Provide the [x, y] coordinate of the cell's center where the given text is located.  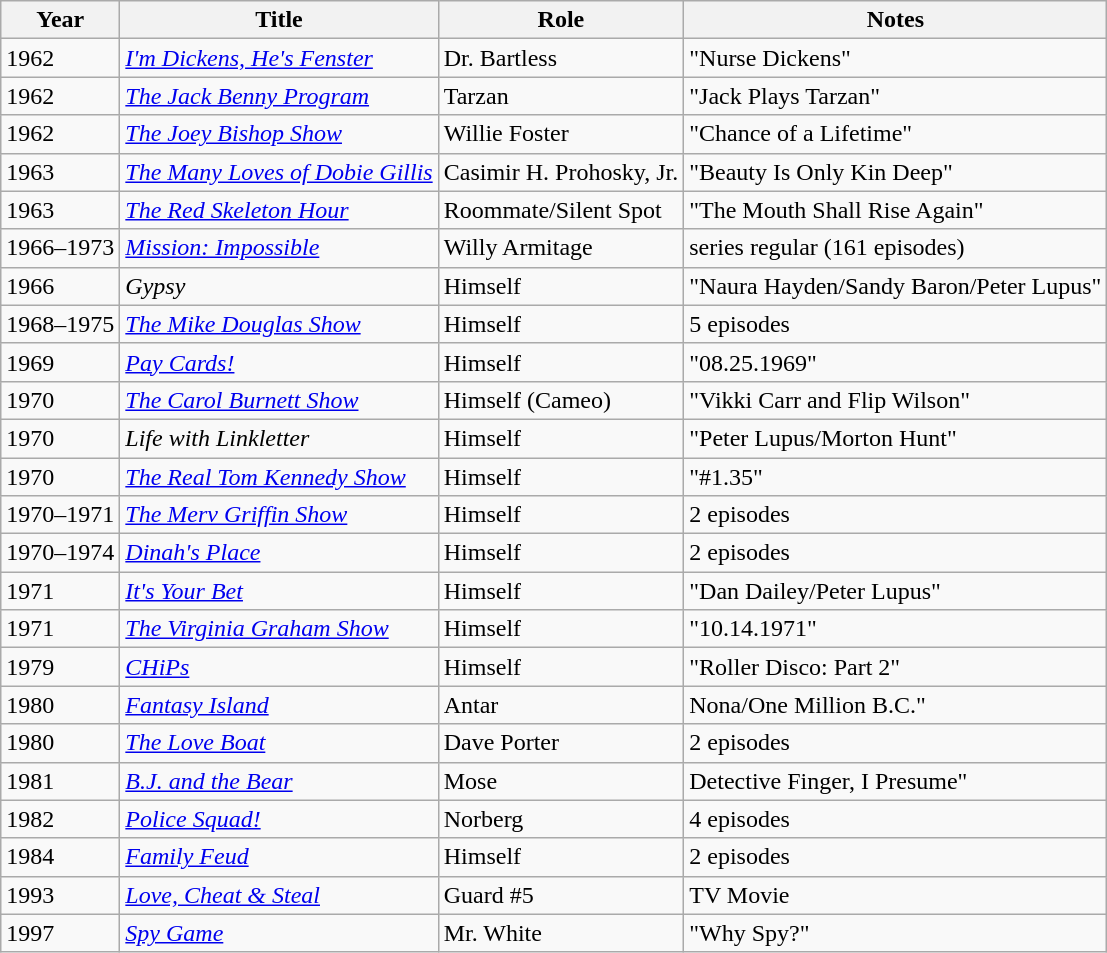
Fantasy Island [279, 705]
1966–1973 [60, 248]
The Mike Douglas Show [279, 324]
1981 [60, 781]
"Beauty Is Only Kin Deep" [896, 172]
"10.14.1971" [896, 629]
The Many Loves of Dobie Gillis [279, 172]
1982 [60, 819]
Spy Game [279, 933]
Dave Porter [561, 743]
Antar [561, 705]
series regular (161 episodes) [896, 248]
Mose [561, 781]
Nona/One Million B.C." [896, 705]
Casimir H. Prohosky, Jr. [561, 172]
Notes [896, 20]
"#1.35" [896, 477]
Life with Linkletter [279, 438]
1979 [60, 667]
"Naura Hayden/Sandy Baron/Peter Lupus" [896, 286]
The Real Tom Kennedy Show [279, 477]
Norberg [561, 819]
"Nurse Dickens" [896, 58]
Himself (Cameo) [561, 400]
The Jack Benny Program [279, 96]
Gypsy [279, 286]
Dr. Bartless [561, 58]
It's Your Bet [279, 591]
Mr. White [561, 933]
1970–1974 [60, 553]
The Carol Burnett Show [279, 400]
1969 [60, 362]
Year [60, 20]
Title [279, 20]
"Jack Plays Tarzan" [896, 96]
Tarzan [561, 96]
The Love Boat [279, 743]
The Merv Griffin Show [279, 515]
The Red Skeleton Hour [279, 210]
4 episodes [896, 819]
TV Movie [896, 895]
"Vikki Carr and Flip Wilson" [896, 400]
"08.25.1969" [896, 362]
Willy Armitage [561, 248]
"Dan Dailey/Peter Lupus" [896, 591]
1970–1971 [60, 515]
5 episodes [896, 324]
The Joey Bishop Show [279, 134]
"Chance of a Lifetime" [896, 134]
1997 [60, 933]
CHiPs [279, 667]
Family Feud [279, 857]
Police Squad! [279, 819]
"The Mouth Shall Rise Again" [896, 210]
Pay Cards! [279, 362]
1966 [60, 286]
Role [561, 20]
Love, Cheat & Steal [279, 895]
Mission: Impossible [279, 248]
Dinah's Place [279, 553]
The Virginia Graham Show [279, 629]
Guard #5 [561, 895]
Roommate/Silent Spot [561, 210]
Willie Foster [561, 134]
1984 [60, 857]
B.J. and the Bear [279, 781]
1968–1975 [60, 324]
"Peter Lupus/Morton Hunt" [896, 438]
"Why Spy?" [896, 933]
I'm Dickens, He's Fenster [279, 58]
Detective Finger, I Presume" [896, 781]
"Roller Disco: Part 2" [896, 667]
1993 [60, 895]
